Pinpoint the cell where the given text exists, returning its (X, Y) midpoint coordinate. 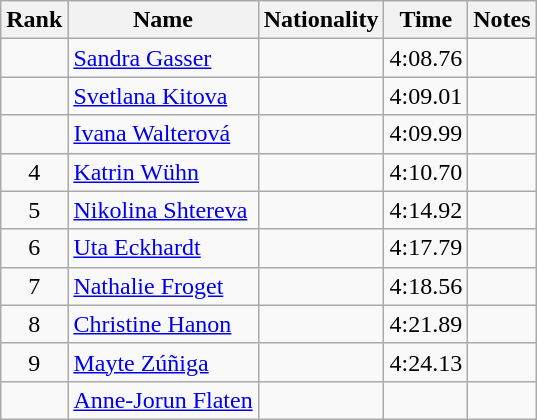
Uta Eckhardt (163, 248)
7 (34, 286)
4:08.76 (426, 58)
Katrin Wühn (163, 172)
5 (34, 210)
Christine Hanon (163, 324)
Notes (502, 20)
4:09.01 (426, 96)
Ivana Walterová (163, 134)
Sandra Gasser (163, 58)
4:10.70 (426, 172)
Nationality (321, 20)
Rank (34, 20)
4:18.56 (426, 286)
4:09.99 (426, 134)
Nathalie Froget (163, 286)
4:24.13 (426, 362)
Anne-Jorun Flaten (163, 400)
4:21.89 (426, 324)
Name (163, 20)
Time (426, 20)
4 (34, 172)
Svetlana Kitova (163, 96)
4:17.79 (426, 248)
Nikolina Shtereva (163, 210)
Mayte Zúñiga (163, 362)
8 (34, 324)
6 (34, 248)
4:14.92 (426, 210)
9 (34, 362)
